Pinpoint the cell where the given text exists, returning its [X, Y] midpoint coordinate. 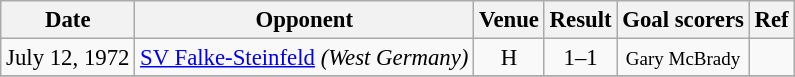
Venue [510, 20]
1–1 [580, 58]
Result [580, 20]
Gary McBrady [683, 58]
SV Falke-Steinfeld (West Germany) [304, 58]
H [510, 58]
Opponent [304, 20]
July 12, 1972 [68, 58]
Goal scorers [683, 20]
Ref [772, 20]
Date [68, 20]
